Detect which cell encompasses the target text, then output its (x, y) center coordinate. 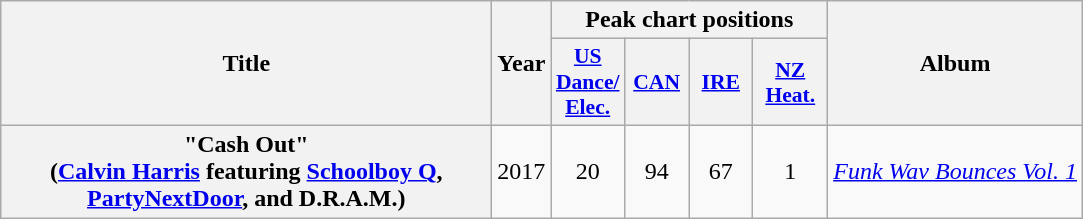
94 (657, 171)
IRE (721, 82)
USDance/Elec. (588, 82)
NZHeat. (790, 82)
CAN (657, 82)
Funk Wav Bounces Vol. 1 (956, 171)
67 (721, 171)
Album (956, 64)
1 (790, 171)
Year (522, 64)
20 (588, 171)
Peak chart positions (690, 20)
Title (246, 64)
2017 (522, 171)
"Cash Out"(Calvin Harris featuring Schoolboy Q, PartyNextDoor, and D.R.A.M.) (246, 171)
